Detect which cell encompasses the target text, then output its (X, Y) center coordinate. 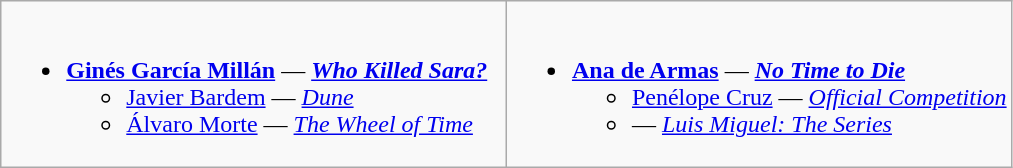
Ana de Armas — No Time to DiePenélope Cruz — Official Competition — Luis Miguel: The Series (759, 84)
Ginés García Millán — Who Killed Sara?Javier Bardem — DuneÁlvaro Morte — The Wheel of Time (254, 84)
